From the cell containing the given text, extract its center point as (X, Y) coordinate. 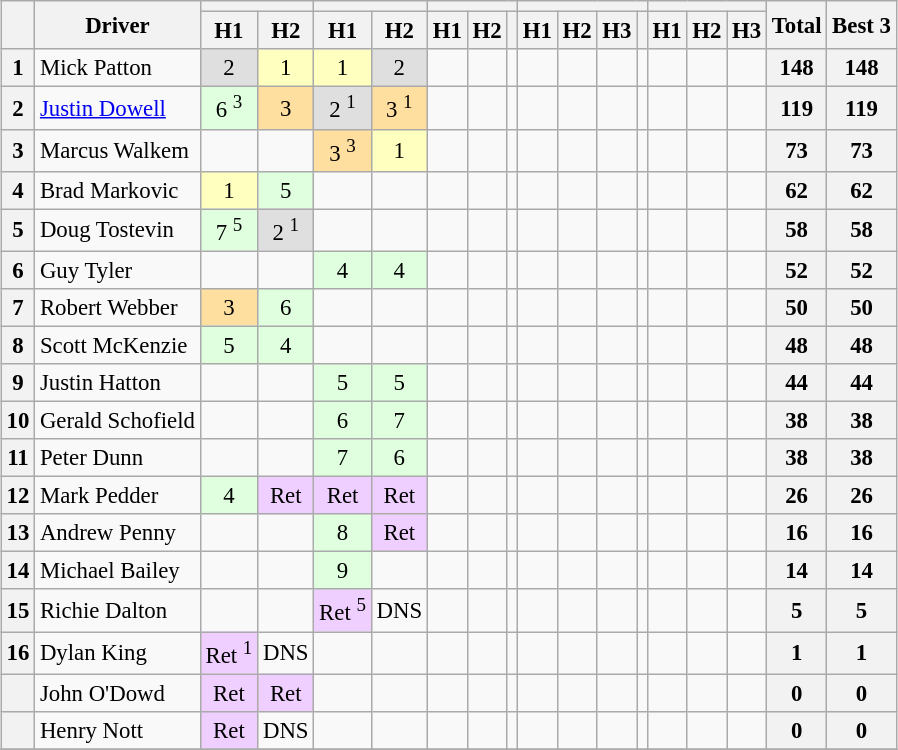
Gerald Schofield (118, 420)
3 1 (399, 108)
13 (18, 533)
Best 3 (862, 25)
Total (796, 25)
Marcus Walkem (118, 150)
Robert Webber (118, 308)
Ret 1 (228, 653)
Dylan King (118, 653)
Michael Bailey (118, 571)
Henry Nott (118, 730)
John O'Dowd (118, 693)
Doug Tostevin (118, 230)
11 (18, 458)
Mick Patton (118, 68)
Mark Pedder (118, 496)
Ret 5 (342, 610)
Scott McKenzie (118, 345)
Brad Markovic (118, 190)
Richie Dalton (118, 610)
Justin Dowell (118, 108)
Andrew Penny (118, 533)
15 (18, 610)
Guy Tyler (118, 270)
7 5 (228, 230)
6 3 (228, 108)
Justin Hatton (118, 383)
Driver (118, 25)
3 3 (342, 150)
Peter Dunn (118, 458)
10 (18, 420)
12 (18, 496)
